Provide the (x, y) coordinate of the cell's center where the given text is located.  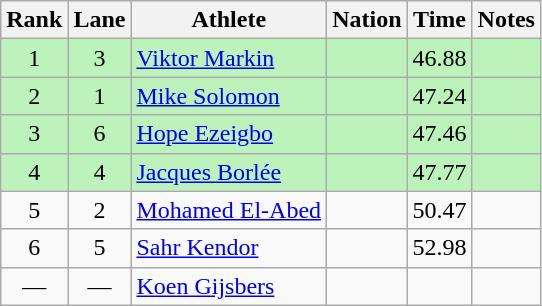
Lane (100, 20)
Jacques Borlée (229, 172)
Koen Gijsbers (229, 286)
Notes (506, 20)
50.47 (440, 210)
52.98 (440, 248)
47.77 (440, 172)
Rank (34, 20)
Athlete (229, 20)
Viktor Markin (229, 58)
Mike Solomon (229, 96)
Hope Ezeigbo (229, 134)
Mohamed El-Abed (229, 210)
47.46 (440, 134)
46.88 (440, 58)
Nation (367, 20)
Sahr Kendor (229, 248)
47.24 (440, 96)
Time (440, 20)
